Return [X, Y] of the center of cell containing provided text 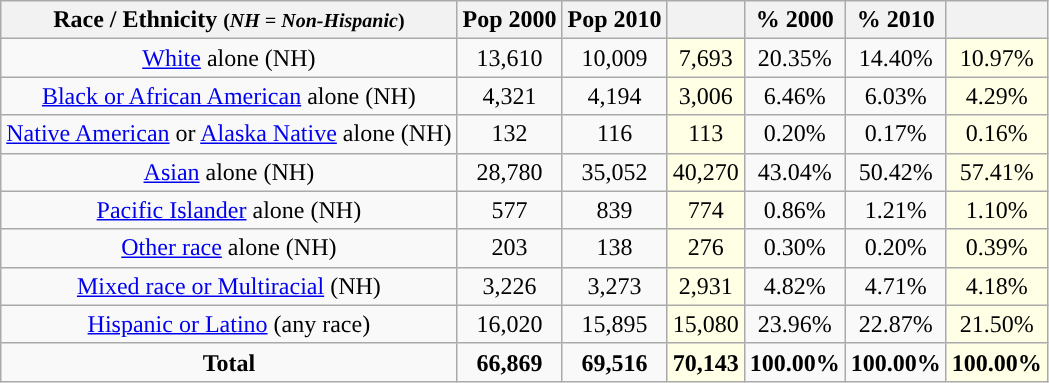
66,869 [510, 362]
4.71% [896, 286]
0.39% [996, 248]
0.86% [794, 210]
113 [706, 134]
3,226 [510, 286]
203 [510, 248]
Total [229, 362]
15,080 [706, 324]
Native American or Alaska Native alone (NH) [229, 134]
132 [510, 134]
3,006 [706, 96]
6.03% [896, 96]
23.96% [794, 324]
50.42% [896, 172]
% 2010 [896, 20]
4,194 [614, 96]
Pacific Islander alone (NH) [229, 210]
4,321 [510, 96]
577 [510, 210]
10,009 [614, 58]
10.97% [996, 58]
69,516 [614, 362]
Black or African American alone (NH) [229, 96]
35,052 [614, 172]
21.50% [996, 324]
1.10% [996, 210]
43.04% [794, 172]
White alone (NH) [229, 58]
2,931 [706, 286]
Race / Ethnicity (NH = Non-Hispanic) [229, 20]
Other race alone (NH) [229, 248]
4.82% [794, 286]
138 [614, 248]
276 [706, 248]
57.41% [996, 172]
13,610 [510, 58]
3,273 [614, 286]
Hispanic or Latino (any race) [229, 324]
116 [614, 134]
20.35% [794, 58]
839 [614, 210]
0.17% [896, 134]
0.30% [794, 248]
Mixed race or Multiracial (NH) [229, 286]
4.18% [996, 286]
15,895 [614, 324]
70,143 [706, 362]
6.46% [794, 96]
Pop 2000 [510, 20]
0.16% [996, 134]
Asian alone (NH) [229, 172]
1.21% [896, 210]
14.40% [896, 58]
16,020 [510, 324]
40,270 [706, 172]
22.87% [896, 324]
28,780 [510, 172]
% 2000 [794, 20]
7,693 [706, 58]
4.29% [996, 96]
Pop 2010 [614, 20]
774 [706, 210]
